Return [x, y] of the center of cell containing provided text 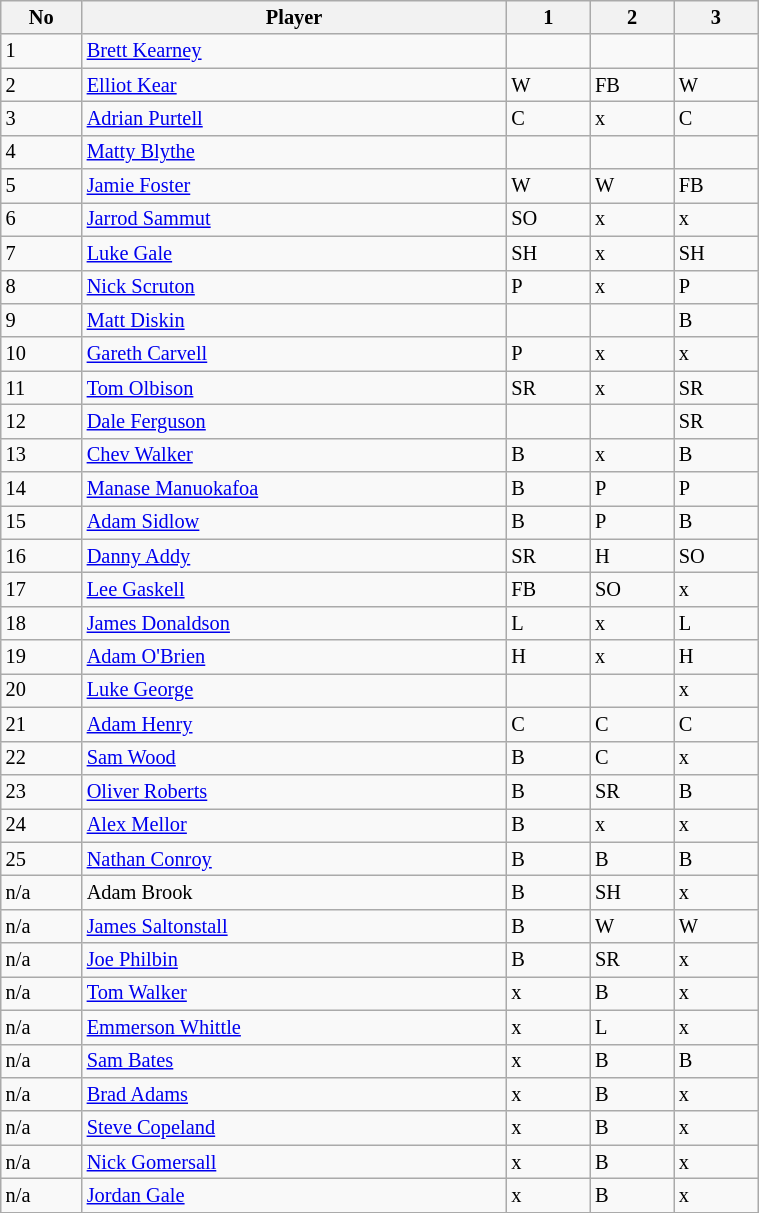
11 [42, 388]
Manase Manuokafoa [294, 489]
Joe Philbin [294, 960]
22 [42, 758]
Nick Scruton [294, 287]
Jordan Gale [294, 1195]
Luke Gale [294, 253]
24 [42, 825]
Adam Sidlow [294, 522]
Adam O'Brien [294, 657]
Danny Addy [294, 556]
Alex Mellor [294, 825]
Jamie Foster [294, 186]
20 [42, 690]
7 [42, 253]
18 [42, 623]
13 [42, 455]
Adam Henry [294, 724]
Nathan Conroy [294, 859]
Tom Walker [294, 993]
Tom Olbison [294, 388]
Dale Ferguson [294, 421]
17 [42, 589]
Adam Brook [294, 892]
Emmerson Whittle [294, 1027]
Sam Wood [294, 758]
23 [42, 791]
10 [42, 354]
Adrian Purtell [294, 118]
Matty Blythe [294, 152]
8 [42, 287]
James Donaldson [294, 623]
Nick Gomersall [294, 1162]
16 [42, 556]
21 [42, 724]
4 [42, 152]
Brett Kearney [294, 51]
Jarrod Sammut [294, 219]
14 [42, 489]
Elliot Kear [294, 85]
Lee Gaskell [294, 589]
No [42, 17]
Steve Copeland [294, 1128]
15 [42, 522]
Player [294, 17]
9 [42, 320]
James Saltonstall [294, 926]
5 [42, 186]
Brad Adams [294, 1094]
6 [42, 219]
Oliver Roberts [294, 791]
Sam Bates [294, 1061]
Chev Walker [294, 455]
Luke George [294, 690]
Gareth Carvell [294, 354]
25 [42, 859]
12 [42, 421]
19 [42, 657]
Matt Diskin [294, 320]
